Return the [x, y] coordinate for the center point of the cell that contains the specified text.  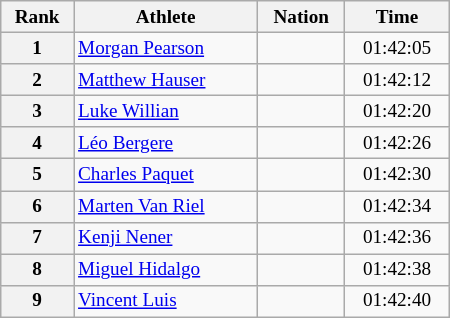
01:42:38 [397, 270]
Kenji Nener [166, 238]
Morgan Pearson [166, 48]
5 [38, 175]
6 [38, 206]
4 [38, 143]
9 [38, 301]
Charles Paquet [166, 175]
Nation [302, 17]
01:42:30 [397, 175]
Matthew Hauser [166, 80]
01:42:12 [397, 80]
Marten Van Riel [166, 206]
2 [38, 80]
Léo Bergere [166, 143]
Time [397, 17]
01:42:36 [397, 238]
01:42:20 [397, 111]
Athlete [166, 17]
01:42:34 [397, 206]
1 [38, 48]
01:42:26 [397, 143]
Vincent Luis [166, 301]
Luke Willian [166, 111]
01:42:40 [397, 301]
7 [38, 238]
3 [38, 111]
01:42:05 [397, 48]
Rank [38, 17]
Miguel Hidalgo [166, 270]
8 [38, 270]
